Detect which cell encompasses the target text, then output its [x, y] center coordinate. 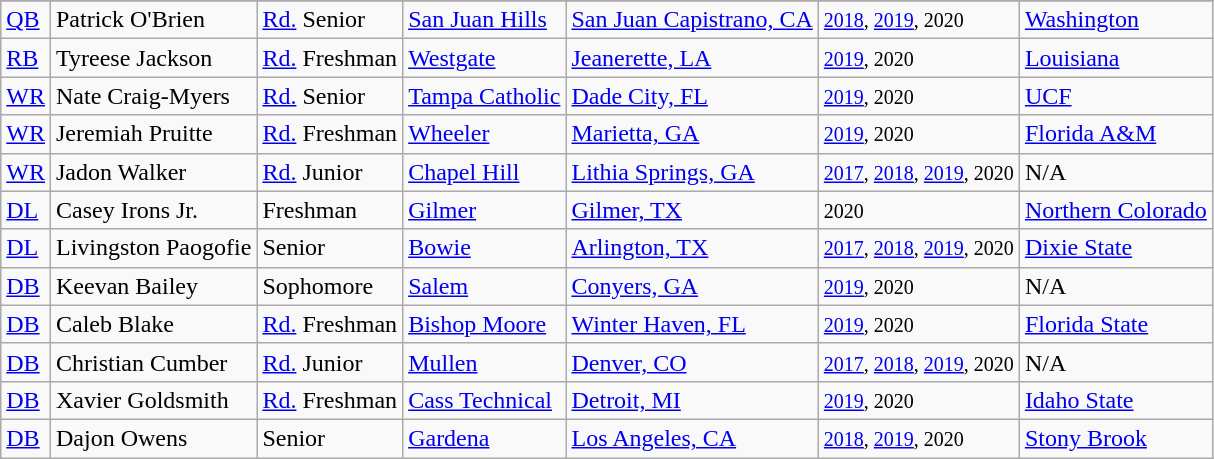
Stony Brook [1116, 438]
UCF [1116, 96]
Dixie State [1116, 248]
Marietta, GA [692, 134]
Arlington, TX [692, 248]
Christian Cumber [153, 362]
Jadon Walker [153, 172]
San Juan Hills [484, 20]
Dade City, FL [692, 96]
Xavier Goldsmith [153, 400]
Winter Haven, FL [692, 324]
Westgate [484, 58]
San Juan Capistrano, CA [692, 20]
Bishop Moore [484, 324]
Nate Craig-Myers [153, 96]
Florida State [1116, 324]
RB [26, 58]
QB [26, 20]
Gilmer [484, 210]
Los Angeles, CA [692, 438]
Tyreese Jackson [153, 58]
Sophomore [330, 286]
Gilmer, TX [692, 210]
Livingston Paogofie [153, 248]
Patrick O'Brien [153, 20]
Lithia Springs, GA [692, 172]
Denver, CO [692, 362]
Florida A&M [1116, 134]
Detroit, MI [692, 400]
Keevan Bailey [153, 286]
Louisiana [1116, 58]
Caleb Blake [153, 324]
Jeremiah Pruitte [153, 134]
Wheeler [484, 134]
Mullen [484, 362]
Idaho State [1116, 400]
Tampa Catholic [484, 96]
Chapel Hill [484, 172]
Conyers, GA [692, 286]
Cass Technical [484, 400]
Freshman [330, 210]
Northern Colorado [1116, 210]
Gardena [484, 438]
Casey Irons Jr. [153, 210]
2020 [918, 210]
Jeanerette, LA [692, 58]
Salem [484, 286]
Bowie [484, 248]
Washington [1116, 20]
Dajon Owens [153, 438]
